From the cell containing the given text, extract its center point as (x, y) coordinate. 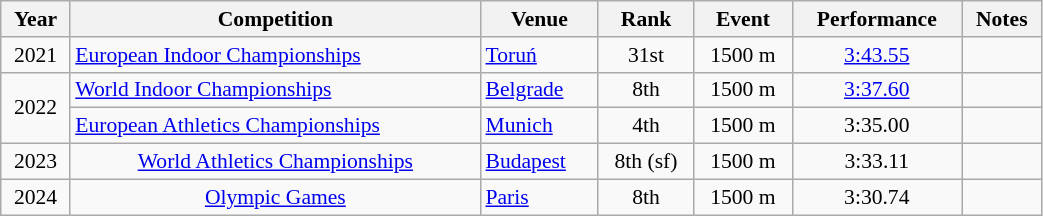
Performance (876, 19)
8th (sf) (646, 162)
3:43.55 (876, 55)
2023 (36, 162)
European Indoor Championships (275, 55)
31st (646, 55)
Paris (539, 197)
Competition (275, 19)
Event (743, 19)
Belgrade (539, 90)
World Athletics Championships (275, 162)
World Indoor Championships (275, 90)
European Athletics Championships (275, 126)
Year (36, 19)
2024 (36, 197)
3:37.60 (876, 90)
Rank (646, 19)
Olympic Games (275, 197)
3:33.11 (876, 162)
Toruń (539, 55)
Budapest (539, 162)
3:35.00 (876, 126)
Notes (1002, 19)
2021 (36, 55)
Munich (539, 126)
Venue (539, 19)
2022 (36, 108)
3:30.74 (876, 197)
4th (646, 126)
